Extract the [x, y] coordinate from the center of the cell holding the provided text.  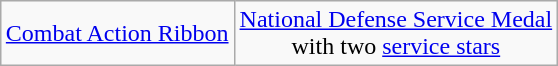
Combat Action Ribbon [117, 34]
National Defense Service Medal with two service stars [396, 34]
